Output the (X, Y) coordinate of the center of the cell containing the given text.  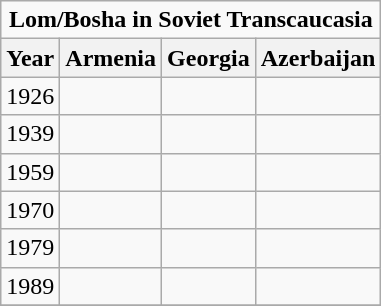
Azerbaijan (318, 58)
1970 (30, 210)
Armenia (111, 58)
1989 (30, 286)
1939 (30, 134)
1959 (30, 172)
Lom/Bosha in Soviet Transcaucasia (191, 20)
1926 (30, 96)
Year (30, 58)
1979 (30, 248)
Georgia (209, 58)
